Return the [x, y] coordinate for the center point of the cell that contains the specified text.  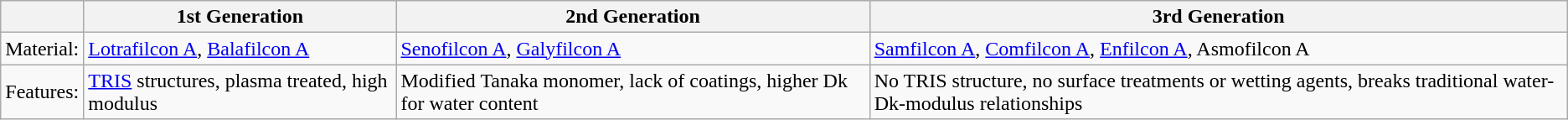
2nd Generation [633, 17]
No TRIS structure, no surface treatments or wetting agents, breaks traditional water-Dk-modulus relationships [1218, 92]
Senofilcon A, Galyfilcon A [633, 49]
Material: [42, 49]
TRIS structures, plasma treated, high modulus [240, 92]
Samfilcon A, Comfilcon A, Enfilcon A, Asmofilcon A [1218, 49]
Lotrafilcon A, Balafilcon A [240, 49]
1st Generation [240, 17]
Features: [42, 92]
3rd Generation [1218, 17]
Modified Tanaka monomer, lack of coatings, higher Dk for water content [633, 92]
